Search for the cell housing the specified text and yield its [X, Y] center coordinate. 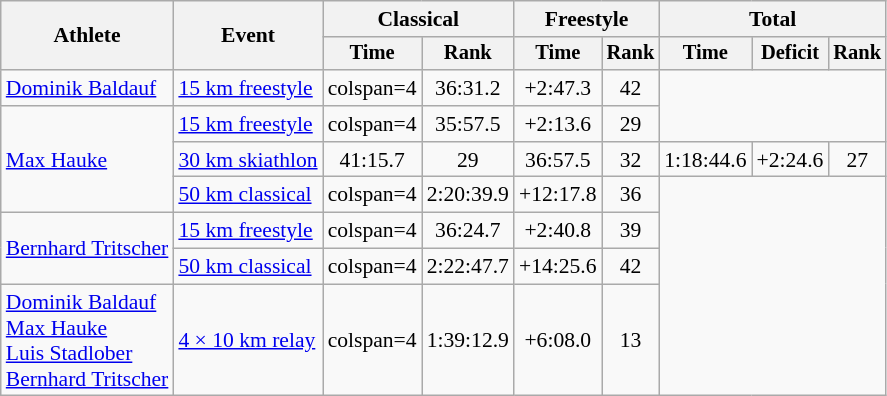
27 [857, 160]
+14:25.6 [558, 267]
41:15.7 [372, 160]
Deficit [790, 54]
2:20:39.9 [468, 195]
+2:24.6 [790, 160]
+2:40.8 [558, 231]
Total [772, 19]
1:18:44.6 [705, 160]
36:57.5 [558, 160]
32 [631, 160]
Dominik Baldauf [88, 88]
+2:47.3 [558, 88]
36:31.2 [468, 88]
1:39:12.9 [468, 340]
36:24.7 [468, 231]
13 [631, 340]
4 × 10 km relay [248, 340]
Event [248, 36]
36 [631, 195]
Classical [418, 19]
Bernhard Tritscher [88, 248]
Max Hauke [88, 160]
Dominik BaldaufMax HaukeLuis StadloberBernhard Tritscher [88, 340]
2:22:47.7 [468, 267]
+2:13.6 [558, 124]
39 [631, 231]
+6:08.0 [558, 340]
+12:17.8 [558, 195]
Athlete [88, 36]
Freestyle [586, 19]
30 km skiathlon [248, 160]
35:57.5 [468, 124]
